Find where the given text appears and provide that cell's center as (x, y) coordinate. 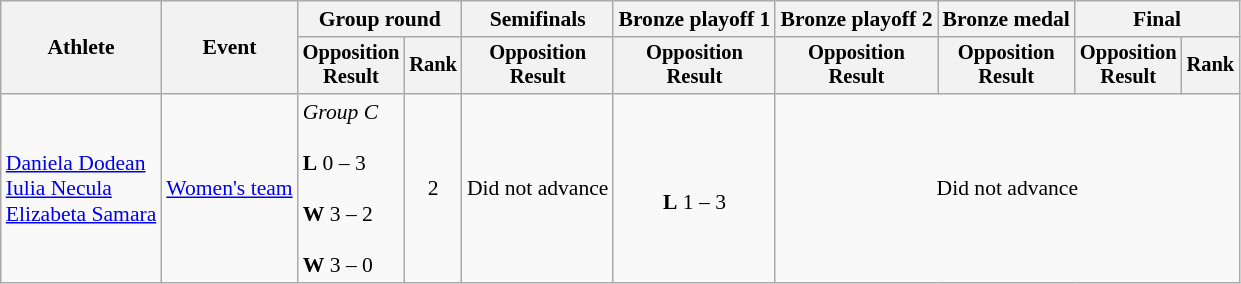
Daniela DodeanIulia NeculaElizabeta Samara (82, 188)
L 1 – 3 (694, 188)
Bronze playoff 1 (694, 19)
Final (1157, 19)
Bronze playoff 2 (856, 19)
Women's team (229, 188)
Athlete (82, 48)
Event (229, 48)
2 (433, 188)
Semifinals (538, 19)
Group round (380, 19)
Group CL 0 – 3W 3 – 2W 3 – 0 (352, 188)
Bronze medal (1006, 19)
